Identify which cell holds the provided text, then report its (x, y) central coordinate. 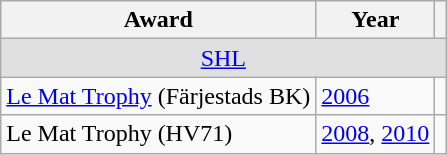
2006 (376, 96)
Le Mat Trophy (HV71) (158, 134)
Year (376, 20)
Le Mat Trophy (Färjestads BK) (158, 96)
2008, 2010 (376, 134)
Award (158, 20)
SHL (224, 58)
